Find where the given text appears and provide that cell's center as [x, y] coordinate. 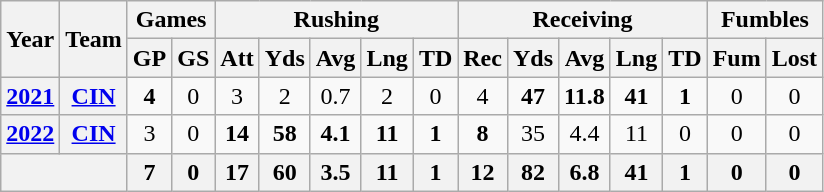
12 [483, 172]
Fumbles [764, 20]
4.4 [585, 134]
Games [170, 20]
4.1 [336, 134]
60 [284, 172]
14 [237, 134]
47 [532, 96]
0.7 [336, 96]
Rec [483, 58]
GS [194, 58]
58 [284, 134]
2021 [30, 96]
35 [532, 134]
Team [94, 39]
3.5 [336, 172]
7 [149, 172]
Lost [794, 58]
82 [532, 172]
Fum [736, 58]
Att [237, 58]
GP [149, 58]
Rushing [336, 20]
6.8 [585, 172]
17 [237, 172]
Receiving [582, 20]
8 [483, 134]
11.8 [585, 96]
2022 [30, 134]
Year [30, 39]
